Capture the cell that displays the provided text and extract its (X, Y) central coordinate. 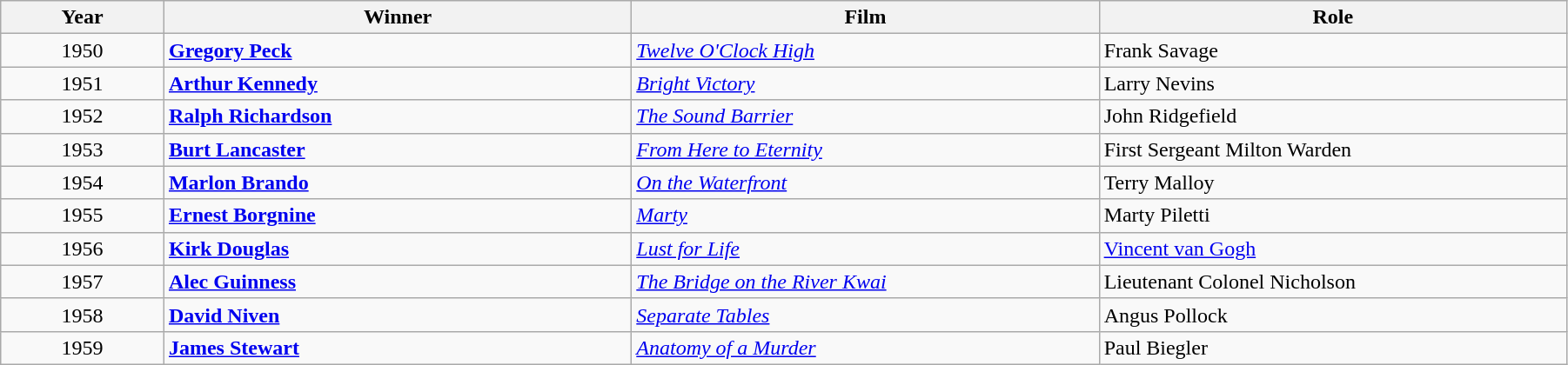
Alec Guinness (397, 282)
Bright Victory (865, 83)
Ernest Borgnine (397, 216)
1955 (83, 216)
1952 (83, 116)
Marty Piletti (1333, 216)
Kirk Douglas (397, 249)
1954 (83, 182)
Winner (397, 17)
Angus Pollock (1333, 315)
Lieutenant Colonel Nicholson (1333, 282)
David Niven (397, 315)
Film (865, 17)
1956 (83, 249)
1950 (83, 50)
Terry Malloy (1333, 182)
Year (83, 17)
Twelve O'Clock High (865, 50)
1953 (83, 149)
Burt Lancaster (397, 149)
The Bridge on the River Kwai (865, 282)
Marlon Brando (397, 182)
Role (1333, 17)
Gregory Peck (397, 50)
1951 (83, 83)
1957 (83, 282)
First Sergeant Milton Warden (1333, 149)
John Ridgefield (1333, 116)
From Here to Eternity (865, 149)
Arthur Kennedy (397, 83)
Larry Nevins (1333, 83)
1959 (83, 348)
Frank Savage (1333, 50)
1958 (83, 315)
Paul Biegler (1333, 348)
Separate Tables (865, 315)
Marty (865, 216)
James Stewart (397, 348)
Lust for Life (865, 249)
Anatomy of a Murder (865, 348)
Vincent van Gogh (1333, 249)
The Sound Barrier (865, 116)
On the Waterfront (865, 182)
Ralph Richardson (397, 116)
